Determine the [x, y] coordinate at the center of the cell enclosing the given text.  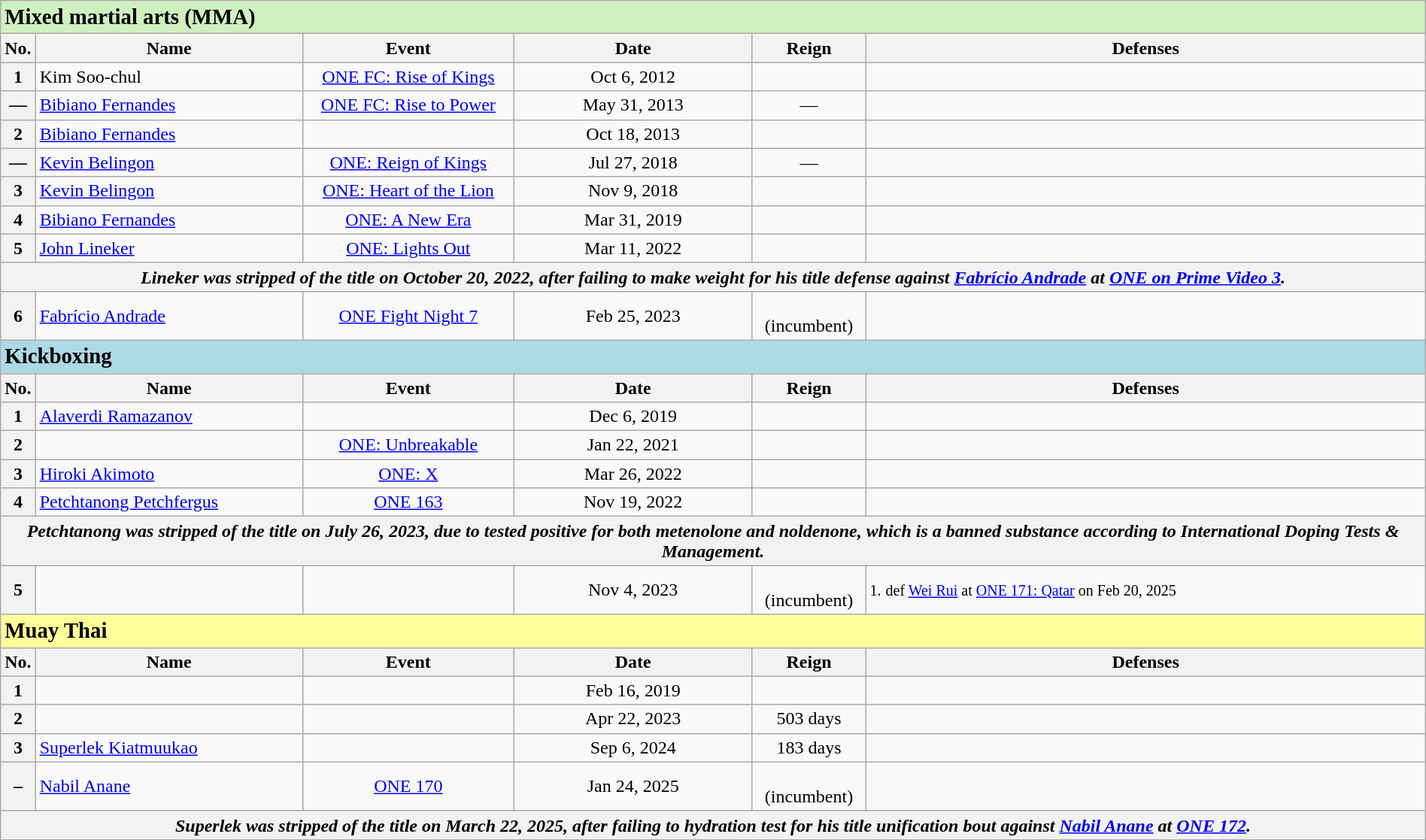
ONE FC: Rise to Power [408, 105]
ONE: X [408, 474]
– [18, 787]
Feb 16, 2019 [633, 690]
503 days [809, 719]
ONE: Lights Out [408, 248]
ONE: Reign of Kings [408, 162]
Mar 11, 2022 [633, 248]
Feb 25, 2023 [633, 316]
6 [18, 316]
Mixed martial arts (MMA) [713, 17]
Kickboxing [713, 356]
Hiroki Akimoto [168, 474]
ONE 170 [408, 787]
Petchtanong Petchfergus [168, 502]
Nov 19, 2022 [633, 502]
Fabrício Andrade [168, 316]
Sep 6, 2024 [633, 748]
Nabil Anane [168, 787]
ONE Fight Night 7 [408, 316]
May 31, 2013 [633, 105]
Superlek was stripped of the title on March 22, 2025, after failing to hydration test for his title unification bout against Nabil Anane at ONE 172. [713, 825]
Mar 26, 2022 [633, 474]
Superlek Kiatmuukao [168, 748]
ONE FC: Rise of Kings [408, 77]
ONE 163 [408, 502]
Nov 9, 2018 [633, 191]
Nov 4, 2023 [633, 590]
Kim Soo-chul [168, 77]
ONE: Unbreakable [408, 445]
Dec 6, 2019 [633, 417]
Jan 24, 2025 [633, 787]
Muay Thai [713, 631]
1. def Wei Rui at ONE 171: Qatar on Feb 20, 2025 [1145, 590]
John Lineker [168, 248]
Alaverdi Ramazanov [168, 417]
Oct 18, 2013 [633, 134]
Jan 22, 2021 [633, 445]
Jul 27, 2018 [633, 162]
Oct 6, 2012 [633, 77]
183 days [809, 748]
Mar 31, 2019 [633, 220]
ONE: A New Era [408, 220]
ONE: Heart of the Lion [408, 191]
Apr 22, 2023 [633, 719]
